Provide the [X, Y] coordinate of the cell's center where the given text is located.  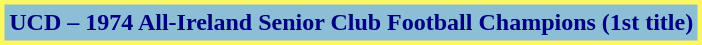
UCD – 1974 All-Ireland Senior Club Football Champions (1st title) [351, 22]
